Pinpoint the cell where the given text exists, returning its (X, Y) midpoint coordinate. 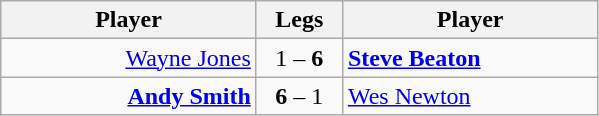
6 – 1 (299, 96)
Wayne Jones (129, 58)
1 – 6 (299, 58)
Steve Beaton (470, 58)
Wes Newton (470, 96)
Legs (299, 20)
Andy Smith (129, 96)
